Find where the given text appears and provide that cell's center as (X, Y) coordinate. 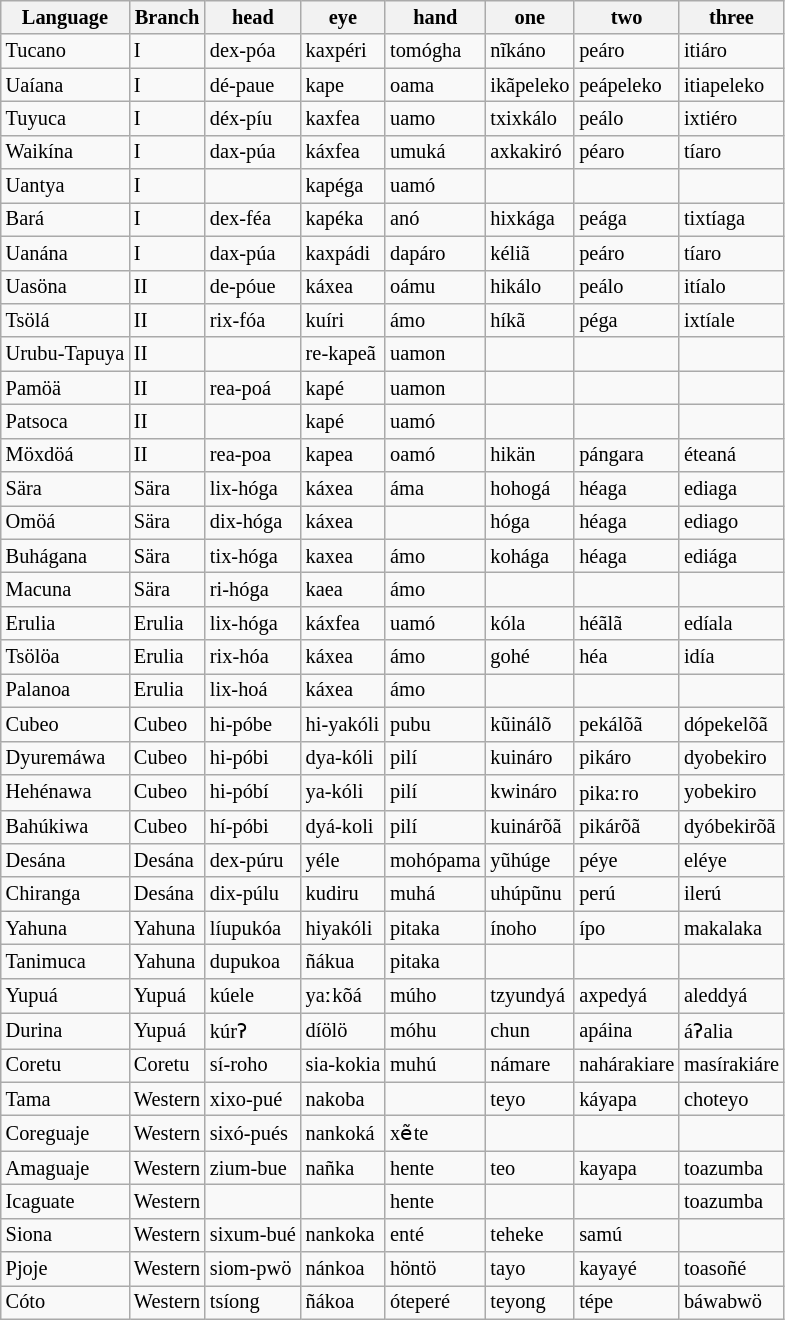
eye (343, 17)
Durina (65, 1030)
perú (626, 894)
kapea (343, 455)
makalaka (732, 928)
toasoñé (732, 1269)
Pjoje (65, 1269)
kaxpéri (343, 51)
dix-púlu (253, 894)
kúele (253, 996)
Tsölöa (65, 657)
sia-kokia (343, 1065)
dópekelõã (732, 724)
kaea (343, 589)
ixtiéro (732, 118)
nĩkáno (530, 51)
itiáro (732, 51)
anó (435, 219)
re-kapeã (343, 354)
sixum-bué (253, 1235)
oama (435, 85)
héa (626, 657)
móhu (435, 1030)
dix-hóga (253, 522)
nankoka (343, 1235)
hixkága (530, 219)
teyo (530, 1099)
Tanimuca (65, 961)
dyá-koli (343, 827)
yaːkõá (343, 996)
hiyakóli (343, 928)
masírakiáre (732, 1065)
oámu (435, 287)
Tuyuca (65, 118)
ípo (626, 928)
Palanoa (65, 690)
lix-hoá (253, 690)
eléye (732, 860)
ñákua (343, 961)
kuíri (343, 320)
kayapa (626, 1168)
kohága (530, 556)
kape (343, 85)
áma (435, 489)
hi-póbe (253, 724)
pikáro (626, 758)
Cóto (65, 1302)
ri-hóga (253, 589)
námare (530, 1065)
kwináro (530, 792)
yũhúge (530, 860)
gohé (530, 657)
hohogá (530, 489)
hi-póbi (253, 758)
rix-hóa (253, 657)
yobekiro (732, 792)
kapéga (343, 186)
ediago (732, 522)
péga (626, 320)
teheke (530, 1235)
Pamöä (65, 388)
Coreguaje (65, 1134)
txixkálo (530, 118)
Branch (167, 17)
dex-féa (253, 219)
apáina (626, 1030)
teo (530, 1168)
kuinárõã (530, 827)
tayo (530, 1269)
Urubu-Tapuya (65, 354)
dapáro (435, 253)
sixó-pués (253, 1134)
tépe (626, 1302)
muhá (435, 894)
pángara (626, 455)
ya-kóli (343, 792)
tsíong (253, 1302)
híkã (530, 320)
tzyundyá (530, 996)
head (253, 17)
áʔalia (732, 1030)
dyobekiro (732, 758)
kaxea (343, 556)
péaro (626, 152)
yéle (343, 860)
Buhágana (65, 556)
kũinálõ (530, 724)
déx-píu (253, 118)
dé-paue (253, 85)
Uantya (65, 186)
xẽte (435, 1134)
dya-kóli (343, 758)
Uasöna (65, 287)
kúrʔ (253, 1030)
Macuna (65, 589)
samú (626, 1235)
héãlã (626, 623)
Uanána (65, 253)
xixo-pué (253, 1099)
nahárakiare (626, 1065)
nañka (343, 1168)
Language (65, 17)
one (530, 17)
edíala (732, 623)
hi-póbí (253, 792)
kóla (530, 623)
siom-pwö (253, 1269)
peápeleko (626, 85)
Waikína (65, 152)
Bará (65, 219)
tomógha (435, 51)
káyapa (626, 1099)
idía (732, 657)
muhú (435, 1065)
ínoho (530, 928)
uhúpũnu (530, 894)
zium-bue (253, 1168)
Chiranga (65, 894)
enté (435, 1235)
Siona (65, 1235)
ixtíale (732, 320)
kéliã (530, 253)
tixtíaga (732, 219)
pubu (435, 724)
aleddyá (732, 996)
de-póue (253, 287)
óteperé (435, 1302)
dex-póa (253, 51)
dex-púru (253, 860)
hi-yakóli (343, 724)
choteyo (732, 1099)
hóga (530, 522)
axkakiró (530, 152)
hí-póbi (253, 827)
tix-hóga (253, 556)
hikálo (530, 287)
nánkoa (343, 1269)
two (626, 17)
ediaga (732, 489)
axpedyá (626, 996)
uamo (435, 118)
three (732, 17)
nakoba (343, 1099)
itiapeleko (732, 85)
ñákoa (343, 1302)
chun (530, 1030)
teyong (530, 1302)
Hehénawa (65, 792)
pikaːro (626, 792)
Dyuremáwa (65, 758)
hand (435, 17)
Uaíana (65, 85)
dyóbekirõã (732, 827)
kuináro (530, 758)
múho (435, 996)
kaxfea (343, 118)
Omöá (65, 522)
pikárõã (626, 827)
Bahúkiwa (65, 827)
Tama (65, 1099)
ikãpeleko (530, 85)
Amaguaje (65, 1168)
báwabwö (732, 1302)
sí-roho (253, 1065)
rea-poá (253, 388)
oamó (435, 455)
Tucano (65, 51)
peága (626, 219)
mohópama (435, 860)
Icaguate (65, 1201)
rix-fóa (253, 320)
kudiru (343, 894)
kapéka (343, 219)
höntö (435, 1269)
ilerú (732, 894)
ediága (732, 556)
kaxpádi (343, 253)
umuká (435, 152)
Patsoca (65, 421)
díölö (343, 1030)
Möxdöá (65, 455)
éteaná (732, 455)
nankoká (343, 1134)
kayayé (626, 1269)
itíalo (732, 287)
líupukóa (253, 928)
Tsölá (65, 320)
pekálõã (626, 724)
hikän (530, 455)
péye (626, 860)
rea-poa (253, 455)
dupukoa (253, 961)
